Return the [X, Y] coordinate for the center point of the cell that contains the specified text.  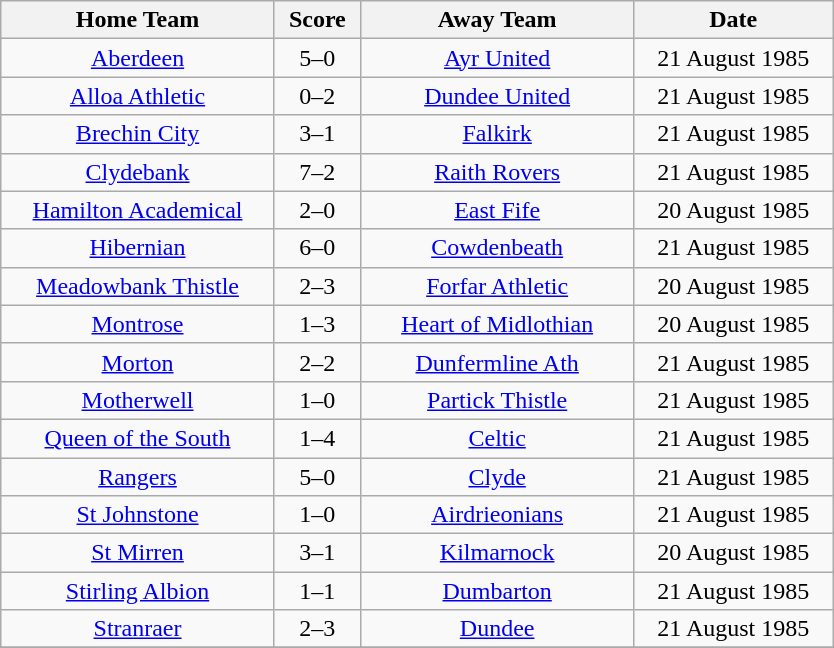
Meadowbank Thistle [138, 286]
Rangers [138, 477]
St Mirren [138, 553]
Clyde [497, 477]
Dumbarton [497, 591]
Ayr United [497, 58]
Cowdenbeath [497, 248]
2–2 [317, 362]
Alloa Athletic [138, 96]
St Johnstone [138, 515]
Stirling Albion [138, 591]
Stranraer [138, 629]
Score [317, 20]
Clydebank [138, 172]
Dundee [497, 629]
Motherwell [138, 400]
Hamilton Academical [138, 210]
Partick Thistle [497, 400]
Hibernian [138, 248]
Airdrieonians [497, 515]
Raith Rovers [497, 172]
East Fife [497, 210]
Falkirk [497, 134]
Morton [138, 362]
1–4 [317, 438]
Dundee United [497, 96]
Aberdeen [138, 58]
6–0 [317, 248]
0–2 [317, 96]
Date [734, 20]
Forfar Athletic [497, 286]
Dunfermline Ath [497, 362]
1–3 [317, 324]
Queen of the South [138, 438]
1–1 [317, 591]
7–2 [317, 172]
Heart of Midlothian [497, 324]
2–0 [317, 210]
Celtic [497, 438]
Away Team [497, 20]
Brechin City [138, 134]
Home Team [138, 20]
Kilmarnock [497, 553]
Montrose [138, 324]
